Capture the cell that displays the provided text and extract its (x, y) central coordinate. 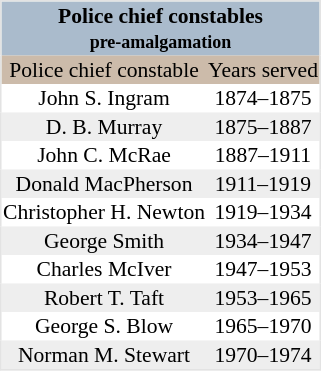
Robert T. Taft (104, 298)
1947–1953 (264, 269)
D. B. Murray (104, 126)
Police chief constable (104, 70)
1953–1965 (264, 298)
George S. Blow (104, 326)
1970–1974 (264, 354)
Charles McIver (104, 269)
John S. Ingram (104, 98)
1965–1970 (264, 326)
1911–1919 (264, 184)
Years served (264, 70)
George Smith (104, 240)
1919–1934 (264, 212)
1887–1911 (264, 155)
Donald MacPherson (104, 184)
1875–1887 (264, 126)
1874–1875 (264, 98)
1934–1947 (264, 240)
John C. McRae (104, 155)
Christopher H. Newton (104, 212)
Police chief constablespre-amalgamation (160, 28)
Norman M. Stewart (104, 354)
